Return the [x, y] coordinate for the center point of the cell that contains the specified text.  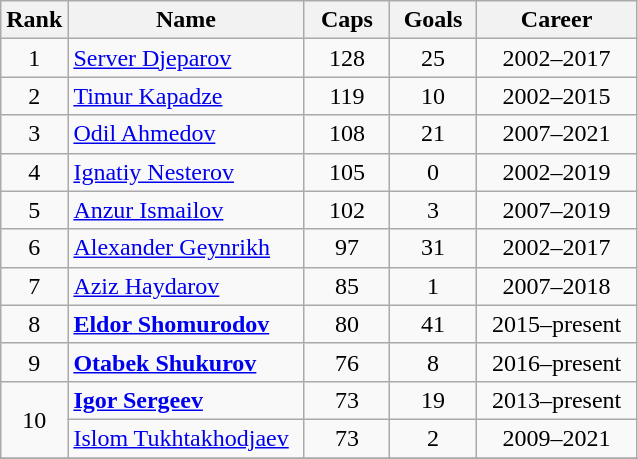
2016–present [556, 362]
6 [34, 248]
2015–present [556, 324]
102 [347, 210]
0 [433, 172]
Aziz Haydarov [186, 286]
Eldor Shomurodov [186, 324]
Islom Tukhtakhodjaev [186, 438]
128 [347, 58]
7 [34, 286]
Ignatiy Nesterov [186, 172]
80 [347, 324]
119 [347, 96]
Alexander Geynrikh [186, 248]
Otabek Shukurov [186, 362]
Server Djeparov [186, 58]
2007–2019 [556, 210]
21 [433, 134]
Timur Kapadze [186, 96]
85 [347, 286]
2002–2015 [556, 96]
105 [347, 172]
9 [34, 362]
Anzur Ismailov [186, 210]
41 [433, 324]
25 [433, 58]
Career [556, 20]
31 [433, 248]
97 [347, 248]
Caps [347, 20]
Name [186, 20]
Rank [34, 20]
Odil Ahmedov [186, 134]
4 [34, 172]
2007–2018 [556, 286]
2007–2021 [556, 134]
2009–2021 [556, 438]
2002–2019 [556, 172]
76 [347, 362]
108 [347, 134]
5 [34, 210]
Igor Sergeev [186, 400]
2013–present [556, 400]
19 [433, 400]
Goals [433, 20]
